Detect which cell encompasses the target text, then output its [x, y] center coordinate. 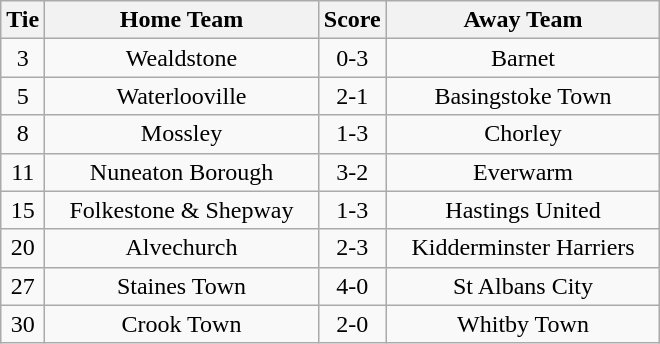
Chorley [523, 134]
11 [23, 172]
Alvechurch [182, 248]
2-3 [352, 248]
5 [23, 96]
Basingstoke Town [523, 96]
St Albans City [523, 286]
20 [23, 248]
3-2 [352, 172]
Kidderminster Harriers [523, 248]
Tie [23, 20]
2-0 [352, 324]
15 [23, 210]
2-1 [352, 96]
30 [23, 324]
4-0 [352, 286]
Staines Town [182, 286]
Everwarm [523, 172]
Whitby Town [523, 324]
Hastings United [523, 210]
Score [352, 20]
Folkestone & Shepway [182, 210]
8 [23, 134]
Away Team [523, 20]
27 [23, 286]
Nuneaton Borough [182, 172]
Waterlooville [182, 96]
Barnet [523, 58]
Wealdstone [182, 58]
Crook Town [182, 324]
Home Team [182, 20]
Mossley [182, 134]
0-3 [352, 58]
3 [23, 58]
